Extract the [x, y] coordinate from the center of the cell holding the provided text.  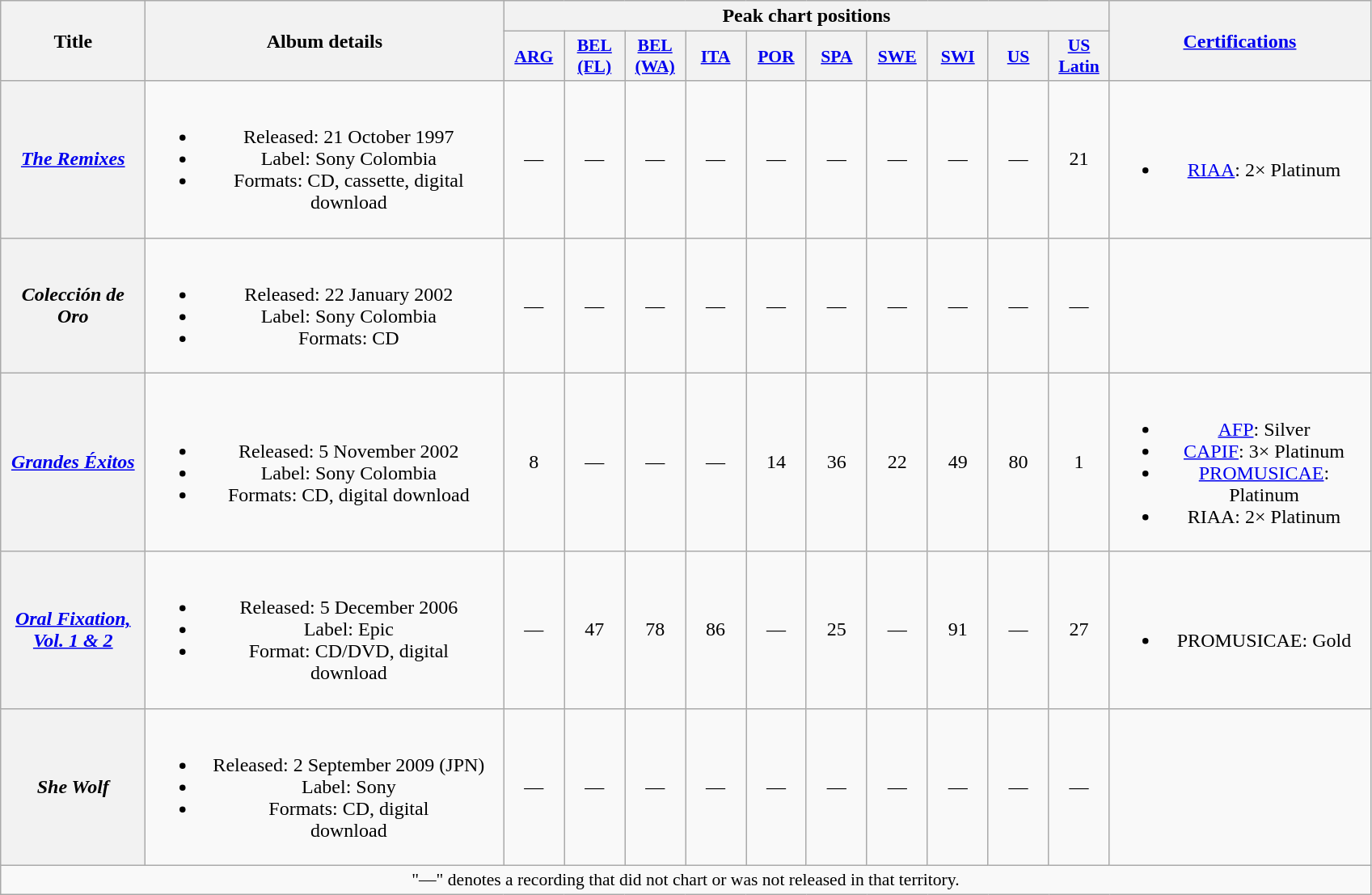
The Remixes [73, 159]
PROMUSICAE: Gold [1240, 630]
86 [716, 630]
Title [73, 40]
Peak chart positions [807, 16]
8 [534, 462]
36 [836, 462]
AFP: SilverCAPIF: 3× PlatinumPROMUSICAE: PlatinumRIAA: 2× Platinum [1240, 462]
25 [836, 630]
14 [776, 462]
BEL(WA) [655, 57]
SWE [897, 57]
1 [1079, 462]
SWI [957, 57]
27 [1079, 630]
Released: 5 December 2006Label: EpicFormat: CD/DVD, digitaldownload [325, 630]
Colección de Oro [73, 306]
Released: 21 October 1997Label: Sony ColombiaFormats: CD, cassette, digital download [325, 159]
Album details [325, 40]
Released: 5 November 2002Label: Sony ColombiaFormats: CD, digital download [325, 462]
Released: 22 January 2002Label: Sony ColombiaFormats: CD [325, 306]
22 [897, 462]
BEL(FL) [595, 57]
Grandes Éxitos [73, 462]
Oral Fixation, Vol. 1 & 2 [73, 630]
91 [957, 630]
USLatin [1079, 57]
78 [655, 630]
ARG [534, 57]
Certifications [1240, 40]
21 [1079, 159]
SPA [836, 57]
RIAA: 2× Platinum [1240, 159]
She Wolf [73, 787]
"—" denotes a recording that did not chart or was not released in that territory. [686, 880]
ITA [716, 57]
47 [595, 630]
49 [957, 462]
Released: 2 September 2009 (JPN)Label: SonyFormats: CD, digitaldownload [325, 787]
US [1019, 57]
80 [1019, 462]
POR [776, 57]
